Return (x, y) of the center of cell containing provided text 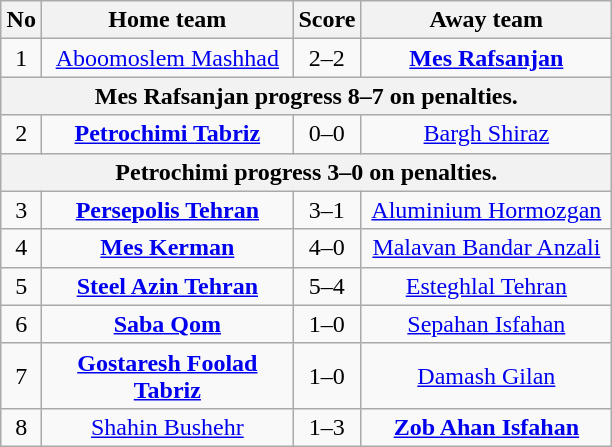
Petrochimi progress 3–0 on penalties. (306, 172)
Zob Ahan Isfahan (486, 427)
1–3 (327, 427)
Sepahan Isfahan (486, 324)
Away team (486, 20)
1 (22, 58)
2–2 (327, 58)
3 (22, 210)
Esteghlal Tehran (486, 286)
Aboomoslem Mashhad (168, 58)
Bargh Shiraz (486, 134)
Score (327, 20)
5–4 (327, 286)
3–1 (327, 210)
7 (22, 376)
Mes Rafsanjan (486, 58)
Aluminium Hormozgan (486, 210)
Home team (168, 20)
0–0 (327, 134)
Persepolis Tehran (168, 210)
Gostaresh Foolad Tabriz (168, 376)
Mes Rafsanjan progress 8–7 on penalties. (306, 96)
Saba Qom (168, 324)
2 (22, 134)
6 (22, 324)
4–0 (327, 248)
Malavan Bandar Anzali (486, 248)
Damash Gilan (486, 376)
Mes Kerman (168, 248)
8 (22, 427)
No (22, 20)
5 (22, 286)
Steel Azin Tehran (168, 286)
4 (22, 248)
Shahin Bushehr (168, 427)
Petrochimi Tabriz (168, 134)
